Return the [x, y] coordinate for the center point of the cell that contains the specified text.  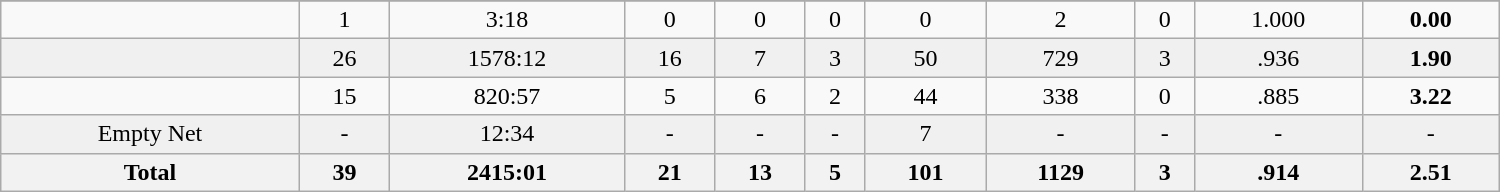
44 [926, 96]
1129 [1060, 172]
Total [150, 172]
2.51 [1430, 172]
0.00 [1430, 20]
Empty Net [150, 134]
2415:01 [508, 172]
16 [669, 58]
1 [344, 20]
1.90 [1430, 58]
1.000 [1278, 20]
729 [1060, 58]
820:57 [508, 96]
338 [1060, 96]
13 [760, 172]
1578:12 [508, 58]
.936 [1278, 58]
3:18 [508, 20]
101 [926, 172]
.885 [1278, 96]
50 [926, 58]
15 [344, 96]
39 [344, 172]
12:34 [508, 134]
6 [760, 96]
.914 [1278, 172]
3.22 [1430, 96]
21 [669, 172]
26 [344, 58]
